Capture the cell that displays the provided text and extract its [x, y] central coordinate. 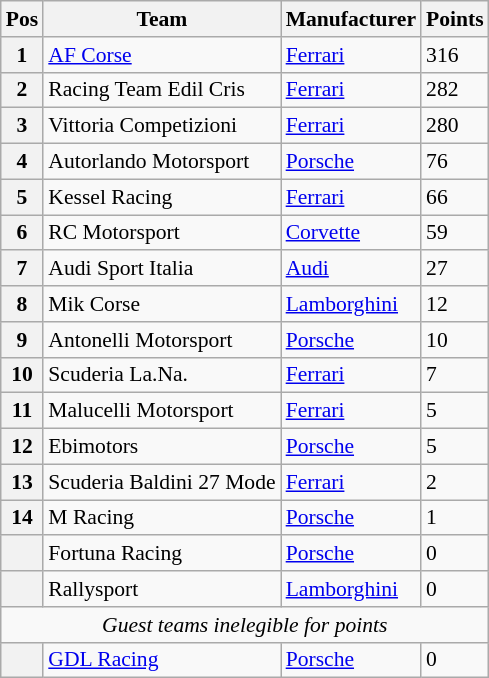
Ebimotors [162, 447]
Pos [22, 19]
Mik Corse [162, 304]
Racing Team Edil Cris [162, 90]
Vittoria Competizioni [162, 126]
AF Corse [162, 55]
9 [22, 340]
Manufacturer [351, 19]
8 [22, 304]
14 [22, 518]
RC Motorsport [162, 233]
Audi Sport Italia [162, 269]
Fortuna Racing [162, 554]
Team [162, 19]
Kessel Racing [162, 197]
Scuderia Baldini 27 Mode [162, 482]
4 [22, 162]
Antonelli Motorsport [162, 340]
6 [22, 233]
11 [22, 411]
59 [455, 233]
3 [22, 126]
Points [455, 19]
66 [455, 197]
316 [455, 55]
76 [455, 162]
27 [455, 269]
282 [455, 90]
GDL Racing [162, 660]
13 [22, 482]
280 [455, 126]
Autorlando Motorsport [162, 162]
Scuderia La.Na. [162, 375]
Malucelli Motorsport [162, 411]
Guest teams inelegible for points [245, 625]
M Racing [162, 518]
Rallysport [162, 589]
Corvette [351, 233]
Audi [351, 269]
